Capture the cell that displays the provided text and extract its (x, y) central coordinate. 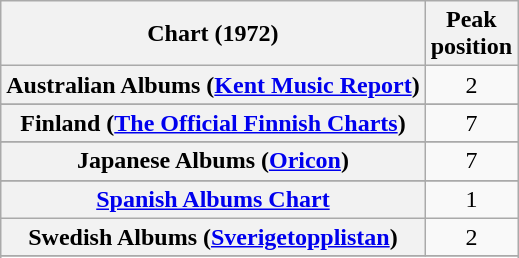
Australian Albums (Kent Music Report) (213, 85)
Chart (1972) (213, 34)
Peakposition (471, 34)
1 (471, 199)
Finland (The Official Finnish Charts) (213, 123)
Spanish Albums Chart (213, 199)
Japanese Albums (Oricon) (213, 161)
Swedish Albums (Sverigetopplistan) (213, 237)
